Return [X, Y] of the center of cell containing provided text 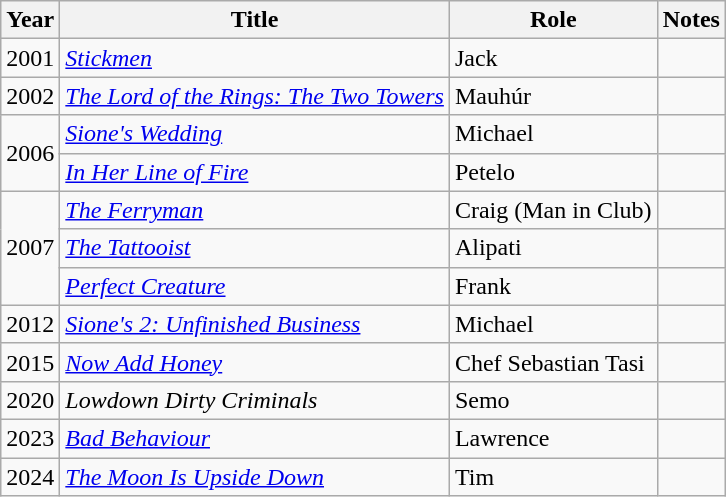
The Ferryman [255, 210]
Title [255, 20]
Tim [553, 477]
2007 [30, 248]
2012 [30, 324]
2023 [30, 438]
2006 [30, 153]
2024 [30, 477]
Semo [553, 400]
2020 [30, 400]
2002 [30, 96]
Alipati [553, 248]
Notes [691, 20]
Stickmen [255, 58]
2015 [30, 362]
Chef Sebastian Tasi [553, 362]
Mauhúr [553, 96]
The Moon Is Upside Down [255, 477]
Sione's Wedding [255, 134]
The Tattooist [255, 248]
Craig (Man in Club) [553, 210]
The Lord of the Rings: The Two Towers [255, 96]
Petelo [553, 172]
Now Add Honey [255, 362]
Perfect Creature [255, 286]
Sione's 2: Unfinished Business [255, 324]
Role [553, 20]
Frank [553, 286]
In Her Line of Fire [255, 172]
Lawrence [553, 438]
2001 [30, 58]
Jack [553, 58]
Year [30, 20]
Bad Behaviour [255, 438]
Lowdown Dirty Criminals [255, 400]
